Identify which cell holds the provided text, then report its [X, Y] central coordinate. 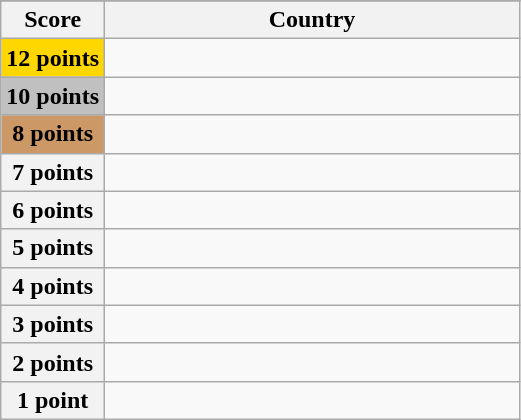
Country [312, 20]
10 points [53, 96]
3 points [53, 324]
4 points [53, 286]
6 points [53, 210]
7 points [53, 172]
12 points [53, 58]
Score [53, 20]
5 points [53, 248]
1 point [53, 400]
2 points [53, 362]
8 points [53, 134]
